Return (x, y) of the center of cell containing provided text 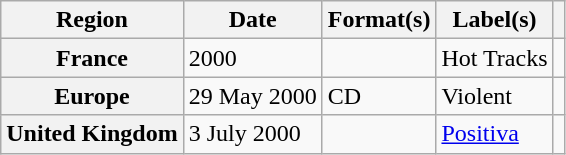
CD (379, 96)
Region (92, 20)
2000 (252, 58)
3 July 2000 (252, 134)
Positiva (494, 134)
Date (252, 20)
Violent (494, 96)
Format(s) (379, 20)
Europe (92, 96)
29 May 2000 (252, 96)
United Kingdom (92, 134)
France (92, 58)
Hot Tracks (494, 58)
Label(s) (494, 20)
